Provide the [X, Y] coordinate of the cell's center where the given text is located.  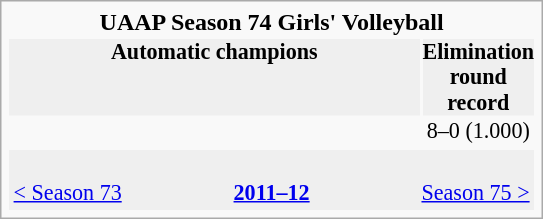
Season 75 > [446, 192]
UAAP Season 74 Girls' Volleyball [272, 22]
Automatic champions [214, 77]
Elimination round record [478, 77]
2011–12 [272, 192]
< Season 73 [98, 192]
8–0 (1.000) [478, 131]
< Season 73 2011–12 Season 75 > [272, 180]
